Search for the cell housing the specified text and yield its (X, Y) center coordinate. 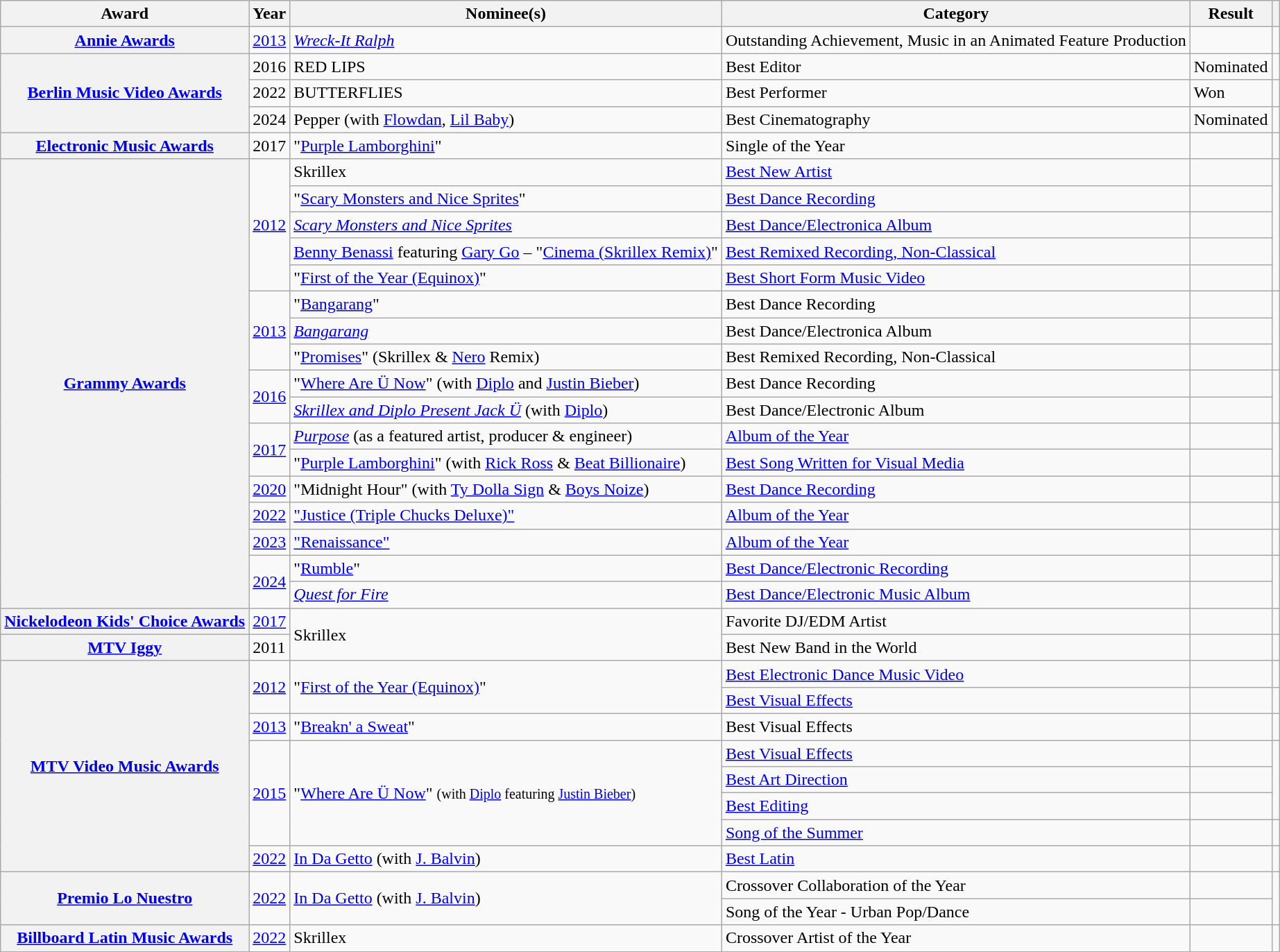
Best Latin (956, 859)
Song of the Summer (956, 833)
Best Short Form Music Video (956, 278)
"Purple Lamborghini" (506, 146)
Crossover Collaboration of the Year (956, 885)
Berlin Music Video Awards (125, 93)
Skrillex and Diplo Present Jack Ü (with Diplo) (506, 410)
Crossover Artist of the Year (956, 938)
Best Editor (956, 67)
Nominee(s) (506, 14)
Best Performer (956, 93)
Billboard Latin Music Awards (125, 938)
Best Cinematography (956, 119)
Award (125, 14)
Premio Lo Nuestro (125, 899)
Grammy Awards (125, 383)
"Renaissance" (506, 542)
"Justice (Triple Chucks Deluxe)" (506, 516)
Bangarang (506, 331)
Quest for Fire (506, 595)
"Promises" (Skrillex & Nero Remix) (506, 357)
Won (1231, 93)
Best Dance/Electronic Album (956, 410)
Electronic Music Awards (125, 146)
Outstanding Achievement, Music in an Animated Feature Production (956, 40)
"Midnight Hour" (with Ty Dolla Sign & Boys Noize) (506, 489)
Scary Monsters and Nice Sprites (506, 225)
Benny Benassi featuring Gary Go – "Cinema (Skrillex Remix)" (506, 251)
RED LIPS (506, 67)
BUTTERFLIES (506, 93)
"Bangarang" (506, 304)
MTV Iggy (125, 647)
Best Art Direction (956, 780)
Category (956, 14)
2015 (269, 792)
Year (269, 14)
"Scary Monsters and Nice Sprites" (506, 198)
Best Editing (956, 806)
"Purple Lamborghini" (with Rick Ross & Beat Billionaire) (506, 463)
Best Electronic Dance Music Video (956, 674)
Best New Band in the World (956, 647)
Single of the Year (956, 146)
Best Dance/Electronic Music Album (956, 595)
"Rumble" (506, 568)
Song of the Year - Urban Pop/Dance (956, 912)
Best Dance/Electronic Recording (956, 568)
Wreck-It Ralph (506, 40)
2020 (269, 489)
"Breakn' a Sweat" (506, 726)
2011 (269, 647)
Result (1231, 14)
Best Song Written for Visual Media (956, 463)
Nickelodeon Kids' Choice Awards (125, 621)
2023 (269, 542)
"Where Are Ü Now" (with Diplo featuring Justin Bieber) (506, 792)
"Where Are Ü Now" (with Diplo and Justin Bieber) (506, 384)
Best New Artist (956, 172)
Pepper (with Flowdan, Lil Baby) (506, 119)
Favorite DJ/EDM Artist (956, 621)
Purpose (as a featured artist, producer & engineer) (506, 436)
MTV Video Music Awards (125, 766)
Annie Awards (125, 40)
